Extract the (X, Y) coordinate from the center of the cell holding the provided text.  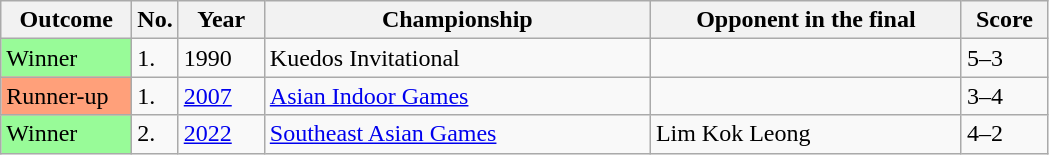
Lim Kok Leong (806, 134)
3–4 (1004, 96)
Southeast Asian Games (457, 134)
2007 (221, 96)
5–3 (1004, 58)
Score (1004, 20)
Championship (457, 20)
Opponent in the final (806, 20)
Runner-up (66, 96)
Outcome (66, 20)
2. (155, 134)
4–2 (1004, 134)
1990 (221, 58)
2022 (221, 134)
Year (221, 20)
Kuedos Invitational (457, 58)
No. (155, 20)
Asian Indoor Games (457, 96)
